From the cell containing the given text, extract its center point as (x, y) coordinate. 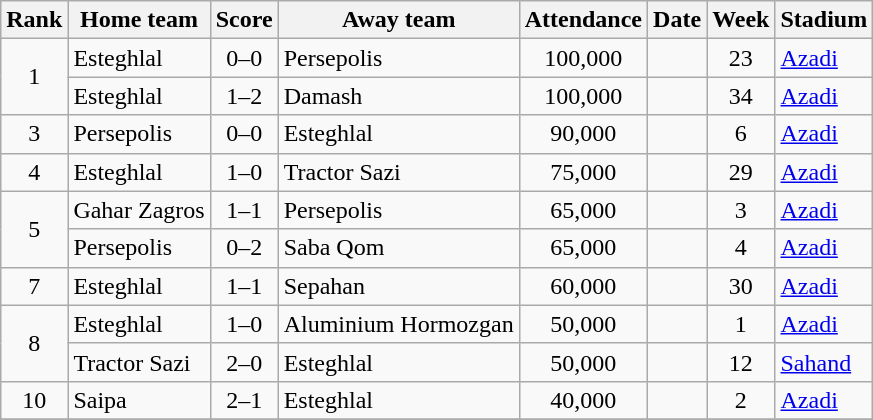
Away team (398, 20)
30 (741, 286)
7 (34, 286)
Damash (398, 96)
Rank (34, 20)
Week (741, 20)
Aluminium Hormozgan (398, 324)
34 (741, 96)
29 (741, 172)
Home team (139, 20)
60,000 (583, 286)
23 (741, 58)
Saba Qom (398, 248)
Gahar Zagros (139, 210)
Sahand (824, 362)
12 (741, 362)
2–0 (244, 362)
10 (34, 400)
8 (34, 343)
2–1 (244, 400)
75,000 (583, 172)
Stadium (824, 20)
Date (678, 20)
2 (741, 400)
Saipa (139, 400)
Sepahan (398, 286)
1–2 (244, 96)
0–2 (244, 248)
90,000 (583, 134)
6 (741, 134)
Attendance (583, 20)
Score (244, 20)
40,000 (583, 400)
5 (34, 229)
